Search for the cell housing the specified text and yield its [x, y] center coordinate. 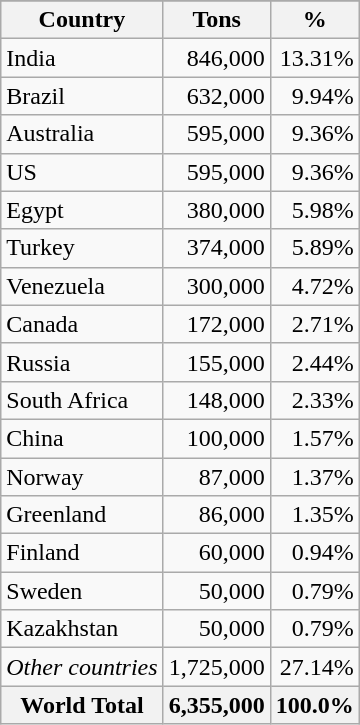
Country [82, 20]
172,000 [216, 324]
Finland [82, 553]
1.57% [314, 438]
Brazil [82, 96]
5.98% [314, 210]
9.94% [314, 96]
374,000 [216, 248]
Norway [82, 477]
100,000 [216, 438]
2.33% [314, 400]
1.35% [314, 515]
Venezuela [82, 286]
Sweden [82, 591]
Australia [82, 134]
148,000 [216, 400]
US [82, 172]
300,000 [216, 286]
Turkey [82, 248]
632,000 [216, 96]
World Total [82, 705]
0.94% [314, 553]
155,000 [216, 362]
86,000 [216, 515]
Russia [82, 362]
India [82, 58]
2.71% [314, 324]
87,000 [216, 477]
Other countries [82, 667]
China [82, 438]
60,000 [216, 553]
100.0% [314, 705]
380,000 [216, 210]
846,000 [216, 58]
South Africa [82, 400]
5.89% [314, 248]
4.72% [314, 286]
13.31% [314, 58]
6,355,000 [216, 705]
2.44% [314, 362]
1.37% [314, 477]
Kazakhstan [82, 629]
Greenland [82, 515]
Canada [82, 324]
Tons [216, 20]
% [314, 20]
27.14% [314, 667]
1,725,000 [216, 667]
Egypt [82, 210]
